Determine the (X, Y) coordinate at the center of the cell enclosing the given text.  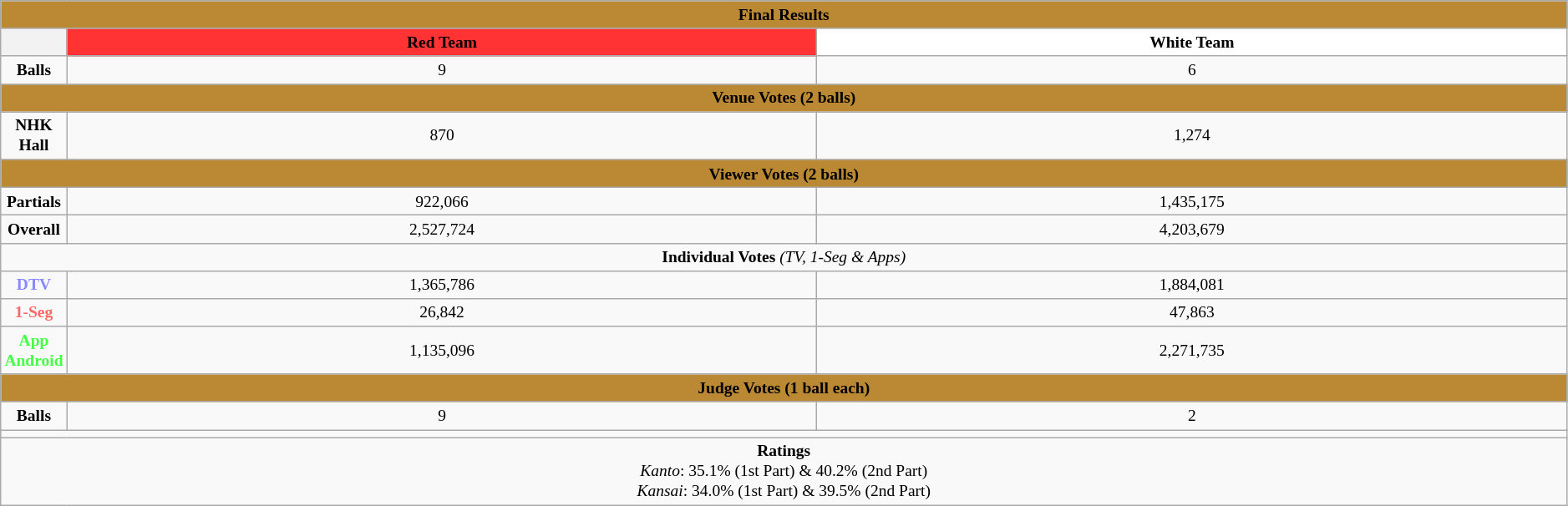
26,842 (442, 312)
922,066 (442, 200)
Overall (33, 229)
RatingsKanto: 35.1% (1st Part) & 40.2% (2nd Part)Kansai: 34.0% (1st Part) & 39.5% (2nd Part) (784, 471)
870 (442, 135)
Venue Votes (2 balls) (784, 99)
Judge Votes (1 ball each) (784, 387)
1,135,096 (442, 351)
Viewer Votes (2 balls) (784, 174)
1,274 (1192, 135)
2,527,724 (442, 229)
1-Seg (33, 312)
Final Results (784, 15)
White Team (1192, 42)
DTV (33, 284)
6 (1192, 70)
Red Team (442, 42)
4,203,679 (1192, 229)
1,365,786 (442, 284)
App Android (33, 351)
2 (1192, 416)
1,884,081 (1192, 284)
2,271,735 (1192, 351)
47,863 (1192, 312)
Partials (33, 200)
NHK Hall (33, 135)
Individual Votes (TV, 1-Seg & Apps) (784, 257)
1,435,175 (1192, 200)
